Pinpoint the cell where the given text exists, returning its (X, Y) midpoint coordinate. 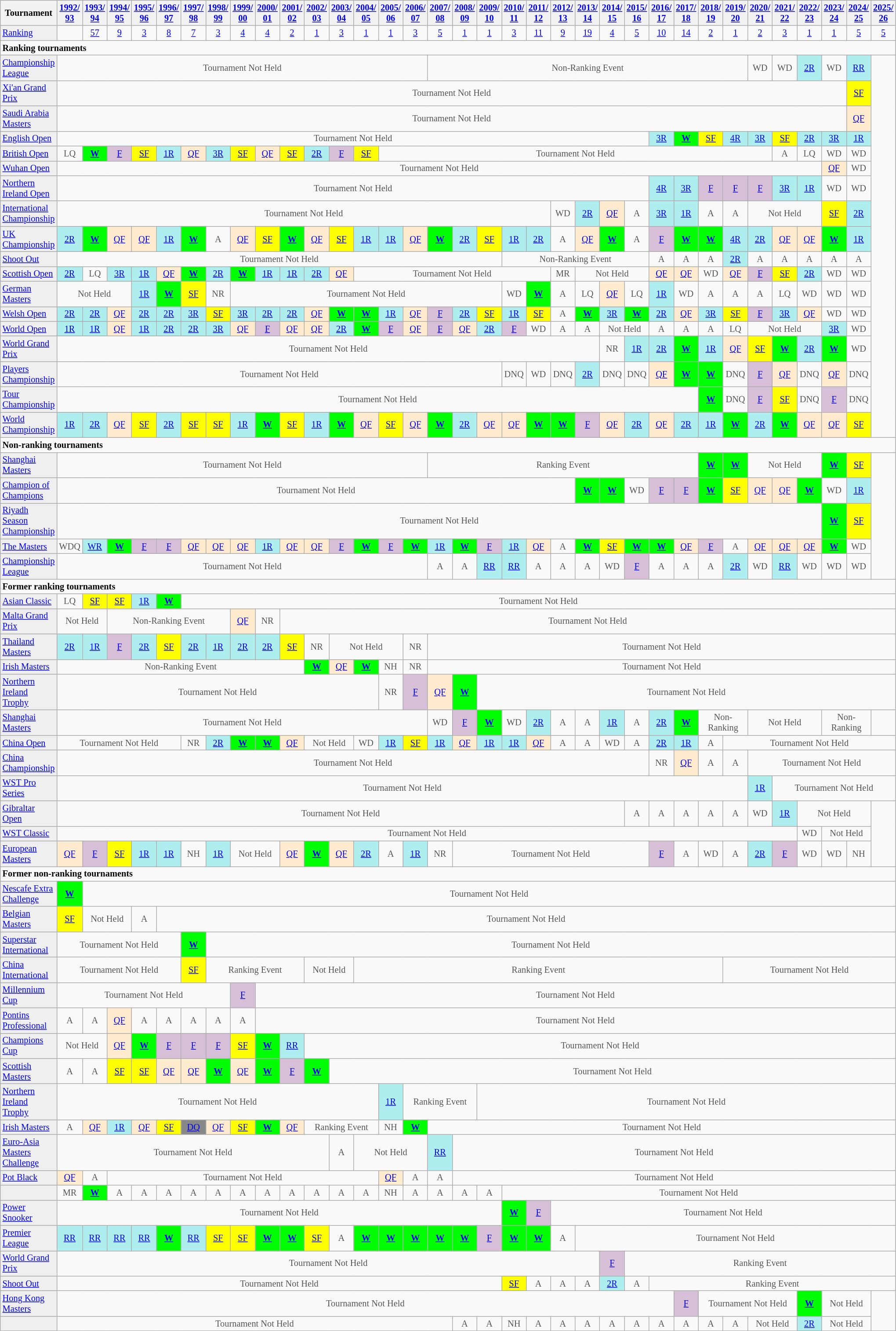
19 (588, 33)
WST Pro Series (29, 788)
British Open (29, 153)
1994/95 (120, 13)
World Championship (29, 425)
Gibraltar Open (29, 814)
Premier League (29, 1238)
2017/18 (686, 13)
Millennium Cup (29, 995)
2007/08 (440, 13)
8 (169, 33)
7 (193, 33)
2006/07 (415, 13)
Ranking tournaments (448, 48)
2022/23 (809, 13)
China Open (29, 743)
Asian Classic (29, 601)
1992/93 (69, 13)
2020/21 (760, 13)
2021/22 (785, 13)
Hong Kong Masters (29, 1303)
WST Classic (29, 833)
2023/24 (834, 13)
Former non-ranking tournaments (448, 874)
World Open (29, 329)
Welsh Open (29, 314)
Non-ranking tournaments (448, 445)
1993/94 (95, 13)
2001/02 (292, 13)
2002/03 (317, 13)
Former ranking tournaments (448, 586)
German Masters (29, 294)
1995/96 (144, 13)
China International (29, 970)
1997/98 (193, 13)
Wuhan Open (29, 168)
2008/09 (464, 13)
1996/97 (169, 13)
Champion of Champions (29, 490)
2018/19 (711, 13)
2003/04 (341, 13)
English Open (29, 138)
2000/01 (267, 13)
WR (95, 546)
2025/26 (883, 13)
Northern Ireland Open (29, 188)
Xi'an Grand Prix (29, 93)
2019/20 (735, 13)
Belgian Masters (29, 919)
Champions Cup (29, 1046)
2011/12 (539, 13)
Nescafe Extra Challenge (29, 894)
2012/13 (563, 13)
Pontins Professional (29, 1021)
Riyadh Season Championship (29, 521)
Saudi Arabia Masters (29, 119)
57 (95, 33)
Ranking (29, 33)
UK Championship (29, 239)
Tournament (29, 13)
1998/99 (218, 13)
Superstar International (29, 945)
2016/17 (661, 13)
2013/14 (588, 13)
2005/06 (391, 13)
2004/05 (366, 13)
2009/10 (489, 13)
China Championship (29, 763)
10 (661, 33)
The Masters (29, 546)
2014/15 (612, 13)
Euro-Asia Masters Challenge (29, 1153)
Scottish Open (29, 274)
2024/25 (859, 13)
International Championship (29, 214)
1999/00 (243, 13)
European Masters (29, 854)
2010/11 (514, 13)
Malta Grand Prix (29, 621)
Thailand Masters (29, 647)
14 (686, 33)
Tour Championship (29, 400)
WDQ (69, 546)
Power Snooker (29, 1213)
11 (539, 33)
Scottish Masters (29, 1071)
2015/16 (637, 13)
Pot Black (29, 1178)
DQ (193, 1127)
Players Championship (29, 374)
